Extract the (X, Y) coordinate from the center of the cell holding the provided text.  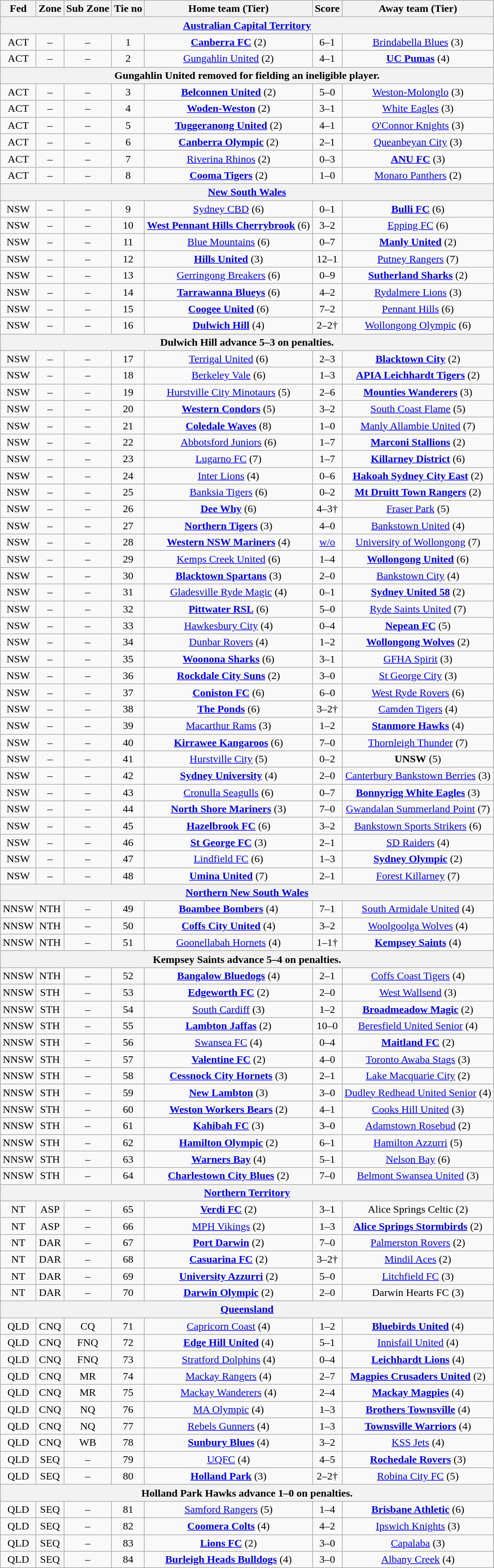
Bulli FC (6) (418, 209)
Gladesville Ryde Magic (4) (229, 592)
Swansea FC (4) (229, 1043)
79 (128, 1459)
Cooks Hill United (3) (418, 1109)
Inter Lions (4) (229, 475)
64 (128, 1176)
Canterbury Bankstown Berries (3) (418, 776)
Blue Mountains (6) (229, 242)
32 (128, 609)
Manly United (2) (418, 242)
North Shore Mariners (3) (229, 809)
80 (128, 1476)
Hurstville City Minotaurs (5) (229, 392)
45 (128, 826)
Killarney District (6) (418, 459)
52 (128, 976)
Broadmeadow Magic (2) (418, 1009)
Northern Territory (247, 1193)
Abbotsford Juniors (6) (229, 442)
3 (128, 92)
71 (128, 1326)
St George City (3) (418, 676)
10 (128, 226)
Bangalow Bluedogs (4) (229, 976)
Innisfail United (4) (418, 1343)
84 (128, 1560)
Marconi Stallions (2) (418, 442)
Northern New South Wales (247, 892)
Charlestown City Blues (2) (229, 1176)
MA Olympic (4) (229, 1409)
Adamstown Rosebud (2) (418, 1126)
Gwandalan Summerland Point (7) (418, 809)
61 (128, 1126)
Dudley Redhead United Senior (4) (418, 1093)
Kemps Creek United (6) (229, 559)
50 (128, 926)
24 (128, 475)
Tuggeranong United (2) (229, 125)
Darwin Olympic (2) (229, 1293)
37 (128, 692)
Coledale Waves (8) (229, 425)
Brindabella Blues (3) (418, 42)
South Armidale United (4) (418, 909)
Weston-Molonglo (3) (418, 92)
66 (128, 1226)
Hakoah Sydney City East (2) (418, 475)
UQFC (4) (229, 1459)
26 (128, 509)
60 (128, 1109)
Riverina Rhinos (2) (229, 159)
Berkeley Vale (6) (229, 375)
Western NSW Mariners (4) (229, 542)
Bonnyrigg White Eagles (3) (418, 793)
28 (128, 542)
17 (128, 359)
25 (128, 492)
Alice Springs Celtic (2) (418, 1209)
Fed (18, 9)
53 (128, 992)
Sutherland Sharks (2) (418, 276)
7–2 (327, 309)
Sydney United 58 (2) (418, 592)
Zone (50, 9)
Coniston FC (6) (229, 692)
Brisbane Athletic (6) (418, 1509)
75 (128, 1393)
Bankstown United (4) (418, 526)
Alice Springs Stormbirds (2) (418, 1226)
16 (128, 326)
31 (128, 592)
Thornleigh Thunder (7) (418, 743)
Albany Creek (4) (418, 1560)
SD Raiders (4) (418, 842)
76 (128, 1409)
73 (128, 1359)
Rebels Gunners (4) (229, 1426)
Holland Park (3) (229, 1476)
Woonona Sharks (6) (229, 659)
MPH Vikings (2) (229, 1226)
Wollongong Olympic (6) (418, 326)
Ipswich Knights (3) (418, 1526)
Umina United (7) (229, 876)
56 (128, 1043)
Belmont Swansea United (3) (418, 1176)
Verdi FC (2) (229, 1209)
4–5 (327, 1459)
Ryde Saints United (7) (418, 609)
Hazelbrook FC (6) (229, 826)
Burleigh Heads Bulldogs (4) (229, 1560)
5 (128, 125)
39 (128, 726)
West Wallsend (3) (418, 992)
30 (128, 576)
9 (128, 209)
Gungahlin United (2) (229, 59)
St George FC (3) (229, 842)
23 (128, 459)
Warners Bay (4) (229, 1159)
0–6 (327, 475)
Belconnen United (2) (229, 92)
Edge Hill United (4) (229, 1343)
7 (128, 159)
UC Pumas (4) (418, 59)
Kahibah FC (3) (229, 1126)
KSS Jets (4) (418, 1443)
Townsville Warriors (4) (418, 1426)
47 (128, 859)
Goonellabah Hornets (4) (229, 942)
12–1 (327, 259)
6 (128, 142)
Cooma Tigers (2) (229, 175)
18 (128, 375)
1–1† (327, 942)
Mounties Wanderers (3) (418, 392)
77 (128, 1426)
74 (128, 1376)
Rydalmere Lions (3) (418, 292)
Sunbury Blues (4) (229, 1443)
19 (128, 392)
Australian Capital Territory (247, 25)
58 (128, 1076)
Gungahlin United removed for fielding an ineligible player. (247, 75)
Northern Tigers (3) (229, 526)
0–3 (327, 159)
Kempsey Saints advance 5–4 on penalties. (247, 959)
Sydney CBD (6) (229, 209)
Sydney Olympic (2) (418, 859)
Maitland FC (2) (418, 1043)
1 (128, 42)
South Cardiff (3) (229, 1009)
Capricorn Coast (4) (229, 1326)
49 (128, 909)
2–7 (327, 1376)
Dee Why (6) (229, 509)
Boambee Bombers (4) (229, 909)
46 (128, 842)
Sub Zone (88, 9)
Monaro Panthers (2) (418, 175)
Holland Park Hawks advance 1–0 on penalties. (247, 1493)
Hurstville City (5) (229, 759)
Epping FC (6) (418, 226)
44 (128, 809)
Putney Rangers (7) (418, 259)
West Ryde Rovers (6) (418, 692)
10–0 (327, 1026)
Dunbar Rovers (4) (229, 642)
Brothers Townsville (4) (418, 1409)
Mackay Magpies (4) (418, 1393)
Capalaba (3) (418, 1543)
Bankstown Sports Strikers (6) (418, 826)
w/o (327, 542)
Woolgoolga Wolves (4) (418, 926)
Rochedale Rovers (3) (418, 1459)
Cessnock City Hornets (3) (229, 1076)
Mackay Rangers (4) (229, 1376)
Toronto Awaba Stags (3) (418, 1059)
Lindfield FC (6) (229, 859)
Mackay Wanderers (4) (229, 1393)
Banksia Tigers (6) (229, 492)
Dulwich Hill advance 5–3 on penalties. (247, 342)
Litchfield FC (3) (418, 1276)
Weston Workers Bears (2) (229, 1109)
Stanmore Hawks (4) (418, 726)
4–3† (327, 509)
43 (128, 793)
University Azzurri (2) (229, 1276)
Bluebirds United (4) (418, 1326)
Mt Druitt Town Rangers (2) (418, 492)
81 (128, 1509)
Darwin Hearts FC (3) (418, 1293)
20 (128, 409)
34 (128, 642)
Hamilton Azzurri (5) (418, 1143)
Valentine FC (2) (229, 1059)
36 (128, 676)
Port Darwin (2) (229, 1242)
Coffs City United (4) (229, 926)
Home team (Tier) (229, 9)
51 (128, 942)
Stratford Dolphins (4) (229, 1359)
Kempsey Saints (4) (418, 942)
Canberra FC (2) (229, 42)
Queanbeyan City (3) (418, 142)
Coogee United (6) (229, 309)
2 (128, 59)
University of Wollongong (7) (418, 542)
2–4 (327, 1393)
27 (128, 526)
13 (128, 276)
2–3 (327, 359)
Beresfield United Senior (4) (418, 1026)
O'Connor Knights (3) (418, 125)
CQ (88, 1326)
2–6 (327, 392)
APIA Leichhardt Tigers (2) (418, 375)
33 (128, 626)
Tie no (128, 9)
Coomera Colts (4) (229, 1526)
Blacktown Spartans (3) (229, 576)
65 (128, 1209)
Wollongong United (6) (418, 559)
22 (128, 442)
Score (327, 9)
The Ponds (6) (229, 709)
Western Condors (5) (229, 409)
Hawkesbury City (4) (229, 626)
62 (128, 1143)
Kirrawee Kangaroos (6) (229, 743)
Edgeworth FC (2) (229, 992)
35 (128, 659)
Tarrawanna Blueys (6) (229, 292)
Cronulla Seagulls (6) (229, 793)
Robina City FC (5) (418, 1476)
41 (128, 759)
Lions FC (2) (229, 1543)
83 (128, 1543)
Bankstown City (4) (418, 576)
Leichhardt Lions (4) (418, 1359)
78 (128, 1443)
Queensland (247, 1310)
Gerringong Breakers (6) (229, 276)
Palmerston Rovers (2) (418, 1242)
48 (128, 876)
42 (128, 776)
South Coast Flame (5) (418, 409)
Hamilton Olympic (2) (229, 1143)
Casuarina FC (2) (229, 1259)
4 (128, 109)
38 (128, 709)
14 (128, 292)
WB (88, 1443)
Forest Killarney (7) (418, 876)
Coffs Coast Tigers (4) (418, 976)
68 (128, 1259)
Lake Macquarie City (2) (418, 1076)
Fraser Park (5) (418, 509)
Samford Rangers (5) (229, 1509)
8 (128, 175)
6–0 (327, 692)
21 (128, 425)
12 (128, 259)
40 (128, 743)
0–9 (327, 276)
Rockdale City Suns (2) (229, 676)
New South Wales (247, 192)
67 (128, 1242)
82 (128, 1526)
Dulwich Hill (4) (229, 326)
Lugarno FC (7) (229, 459)
29 (128, 559)
Woden-Weston (2) (229, 109)
Away team (Tier) (418, 9)
69 (128, 1276)
Pittwater RSL (6) (229, 609)
54 (128, 1009)
Pennant Hills (6) (418, 309)
Terrigal United (6) (229, 359)
70 (128, 1293)
Nepean FC (5) (418, 626)
Camden Tigers (4) (418, 709)
57 (128, 1059)
Macarthur Rams (3) (229, 726)
Nelson Bay (6) (418, 1159)
New Lambton (3) (229, 1093)
11 (128, 242)
63 (128, 1159)
7–1 (327, 909)
West Pennant Hills Cherrybrook (6) (229, 226)
Blacktown City (2) (418, 359)
Canberra Olympic (2) (229, 142)
Wollongong Wolves (2) (418, 642)
Mindil Aces (2) (418, 1259)
UNSW (5) (418, 759)
55 (128, 1026)
15 (128, 309)
Hills United (3) (229, 259)
Lambton Jaffas (2) (229, 1026)
Manly Allambie United (7) (418, 425)
ANU FC (3) (418, 159)
72 (128, 1343)
Sydney University (4) (229, 776)
GFHA Spirit (3) (418, 659)
White Eagles (3) (418, 109)
59 (128, 1093)
Magpies Crusaders United (2) (418, 1376)
